Find where the given text appears and provide that cell's center as (x, y) coordinate. 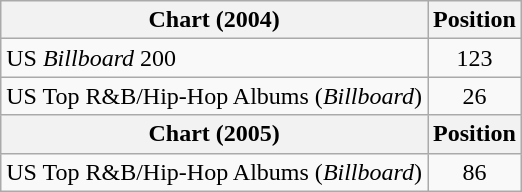
26 (475, 96)
123 (475, 58)
US Billboard 200 (214, 58)
86 (475, 172)
Chart (2004) (214, 20)
Chart (2005) (214, 134)
